Find where the given text appears and provide that cell's center as [x, y] coordinate. 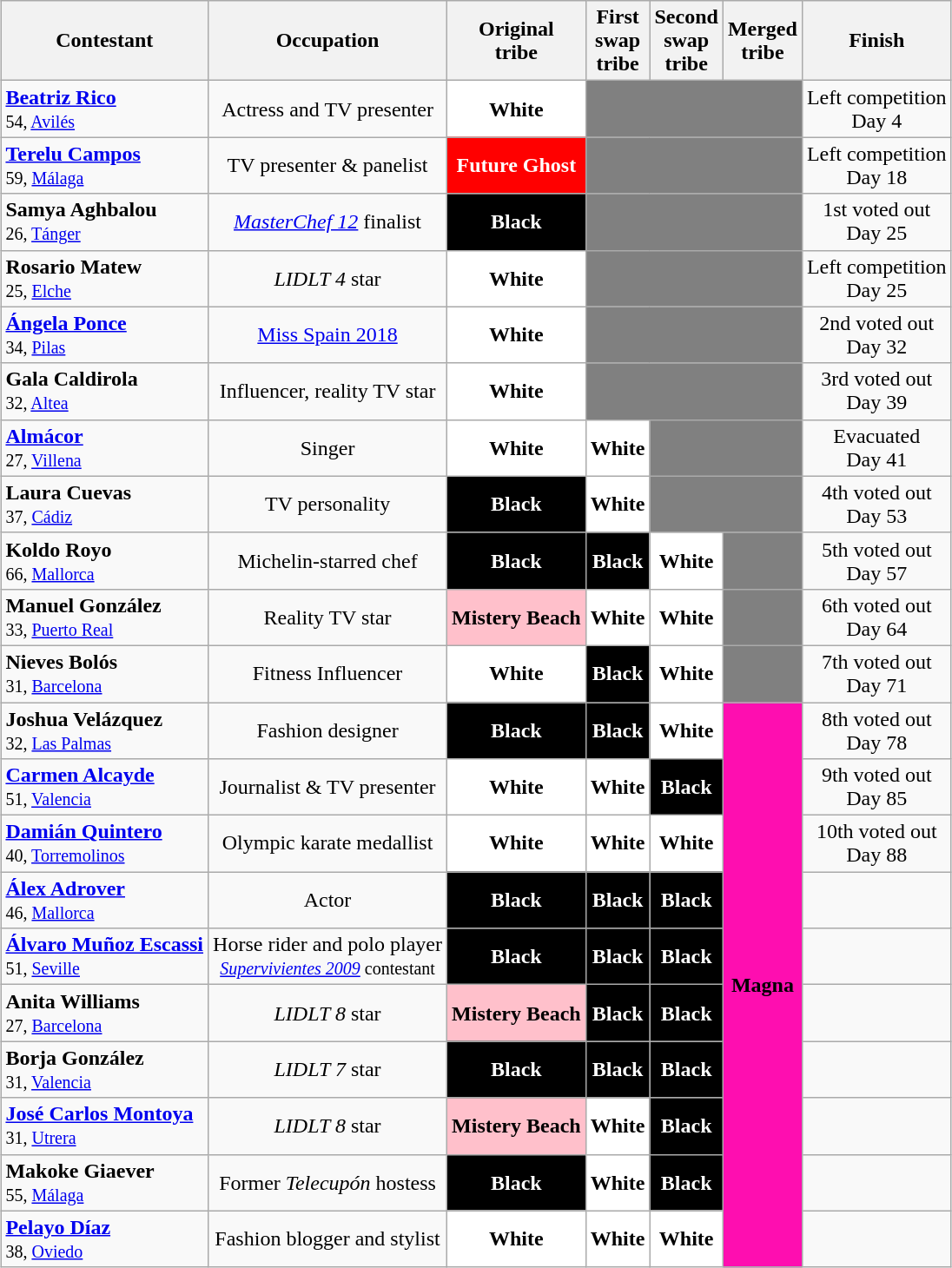
Evacuated Day 41 [876, 448]
4th voted outDay 53 [876, 504]
Future Ghost [517, 165]
Reality TV star [328, 617]
Horse rider and polo playerSupervivientes 2009 contestant [328, 957]
Beatriz Rico54, Avilés [104, 109]
Makoke Giaever55, Málaga [104, 1183]
Laura Cuevas37, Cádiz [104, 504]
Fashion designer [328, 730]
Actress and TV presenter [328, 109]
Rosario Matew25, Elche [104, 278]
Influencer, reality TV star [328, 391]
Álex Adrover46, Mallorca [104, 900]
Nieves Bolós31, Barcelona [104, 674]
Michelin-starred chef [328, 561]
Fitness Influencer [328, 674]
Miss Spain 2018 [328, 335]
1st voted outDay 25 [876, 222]
7th voted outDay 71 [876, 674]
MasterChef 12 finalist [328, 222]
TV personality [328, 504]
Damián Quintero40, Torremolinos [104, 844]
5th voted outDay 57 [876, 561]
8th voted outDay 78 [876, 730]
LIDLT 7 star [328, 1070]
Journalist & TV presenter [328, 787]
LIDLT 4 star [328, 278]
Contestant [104, 41]
Fashion blogger and stylist [328, 1238]
Mergedtribe [763, 41]
Magna [763, 985]
6th voted outDay 64 [876, 617]
Finish [876, 41]
Joshua Velázquez32, Las Palmas [104, 730]
Ángela Ponce34, Pilas [104, 335]
Terelu Campos59, Málaga [104, 165]
Borja González31, Valencia [104, 1070]
Olympic karate medallist [328, 844]
Left competition Day 25 [876, 278]
Almácor27, Villena [104, 448]
9th voted outDay 85 [876, 787]
Occupation [328, 41]
Actor [328, 900]
Originaltribe [517, 41]
Gala Caldirola32, Altea [104, 391]
Manuel González33, Puerto Real [104, 617]
Álvaro Muñoz Escassi51, Seville [104, 957]
2nd voted outDay 32 [876, 335]
Singer [328, 448]
Firstswaptribe [618, 41]
Anita Williams27, Barcelona [104, 1013]
Samya Aghbalou26, Tánger [104, 222]
Former Telecupón hostess [328, 1183]
Left competition Day 18 [876, 165]
3rd voted outDay 39 [876, 391]
Secondswaptribe [686, 41]
Pelayo Díaz38, Oviedo [104, 1238]
José Carlos Montoya31, Utrera [104, 1126]
TV presenter & panelist [328, 165]
Koldo Royo66, Mallorca [104, 561]
10th voted outDay 88 [876, 844]
Left competition Day 4 [876, 109]
Carmen Alcayde51, Valencia [104, 787]
